Identify which cell holds the provided text, then report its [x, y] central coordinate. 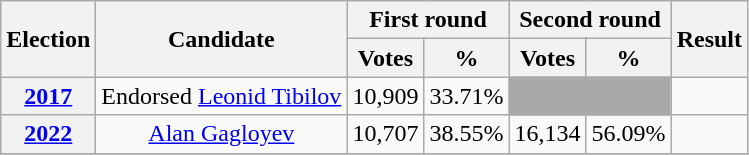
First round [428, 20]
2022 [48, 134]
Endorsed Leonid Tibilov [222, 96]
10,707 [386, 134]
2017 [48, 96]
10,909 [386, 96]
56.09% [628, 134]
38.55% [466, 134]
33.71% [466, 96]
Second round [590, 20]
Election [48, 39]
16,134 [548, 134]
Alan Gagloyev [222, 134]
Result [709, 39]
Candidate [222, 39]
